Pinpoint the cell where the given text exists, returning its [X, Y] midpoint coordinate. 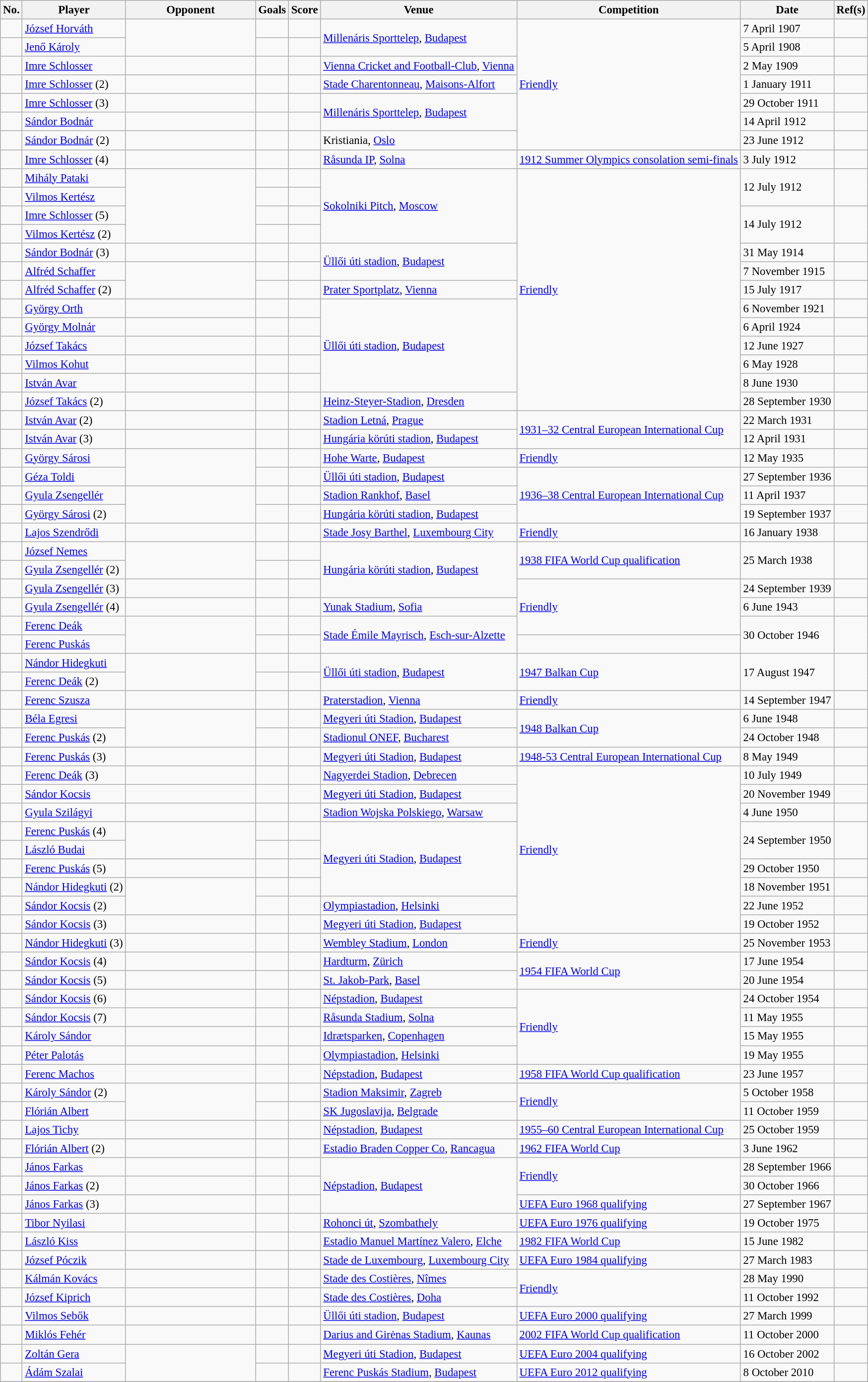
Goals [272, 10]
5 October 1958 [787, 1092]
1948 Balkan Cup [628, 729]
Ádám Szalai [74, 1372]
Stade Josy Barthel, Luxembourg City [419, 533]
Vilmos Kertész (2) [74, 234]
Score [305, 10]
UEFA Euro 1968 qualifying [628, 1204]
Stadion Rankhof, Basel [419, 495]
Stadion Maksimir, Zagreb [419, 1092]
Prater Sportplatz, Vienna [419, 290]
Stade de Luxembourg, Luxembourg City [419, 1260]
Stade des Costières, Doha [419, 1298]
Sándor Bodnár (3) [74, 253]
István Avar (3) [74, 439]
24 October 1948 [787, 738]
Imre Schlosser [74, 66]
8 October 2010 [787, 1372]
7 November 1915 [787, 271]
12 April 1931 [787, 439]
19 October 1975 [787, 1223]
Idrætsparken, Copenhagen [419, 1036]
Stade Émile Mayrisch, Esch-sur-Alzette [419, 635]
22 March 1931 [787, 420]
24 September 1939 [787, 588]
István Avar [74, 383]
Rohonci út, Szombathely [419, 1223]
31 May 1914 [787, 253]
Imre Schlosser (2) [74, 84]
11 October 1959 [787, 1111]
2002 FIFA World Cup qualification [628, 1335]
Ferenc Machos [74, 1074]
14 September 1947 [787, 700]
19 October 1952 [787, 924]
24 October 1954 [787, 999]
18 November 1951 [787, 887]
6 November 1921 [787, 308]
6 May 1928 [787, 364]
Hohe Warte, Budapest [419, 458]
Venue [419, 10]
Kálmán Kovács [74, 1279]
25 November 1953 [787, 943]
Sándor Kocsis [74, 794]
Stadion Wojska Polskiego, Warsaw [419, 812]
1958 FIFA World Cup qualification [628, 1074]
30 October 1966 [787, 1185]
László Budai [74, 850]
1954 FIFA World Cup [628, 971]
14 July 1912 [787, 224]
Ferenc Szusza [74, 700]
28 May 1990 [787, 1279]
12 June 1927 [787, 346]
15 May 1955 [787, 1036]
27 September 1936 [787, 477]
Gyula Zsengellér (4) [74, 607]
29 October 1950 [787, 868]
1955–60 Central European International Cup [628, 1130]
Ferenc Puskás [74, 644]
Yunak Stadium, Sofia [419, 607]
Praterstadion, Vienna [419, 700]
17 August 1947 [787, 672]
20 June 1954 [787, 980]
6 June 1943 [787, 607]
Imre Schlosser (5) [74, 215]
25 October 1959 [787, 1130]
Zoltán Gera [74, 1354]
Mihály Pataki [74, 178]
1962 FIFA World Cup [628, 1148]
11 October 1992 [787, 1298]
Ferenc Puskás (2) [74, 738]
Vilmos Kohut [74, 364]
UEFA Euro 2000 qualifying [628, 1316]
Sándor Bodnár (2) [74, 140]
17 June 1954 [787, 962]
Lajos Tichy [74, 1130]
Stade Charentonneau, Maisons-Alfort [419, 84]
24 September 1950 [787, 840]
30 October 1946 [787, 635]
Imre Schlosser (3) [74, 103]
7 April 1907 [787, 29]
György Sárosi (2) [74, 514]
19 September 1937 [787, 514]
János Farkas (3) [74, 1204]
UEFA Euro 1976 qualifying [628, 1223]
UEFA Euro 1984 qualifying [628, 1260]
16 October 2002 [787, 1354]
UEFA Euro 2012 qualifying [628, 1372]
10 July 1949 [787, 775]
25 March 1938 [787, 560]
8 June 1930 [787, 383]
St. Jakob-Park, Basel [419, 980]
Gyula Szilágyi [74, 812]
Alfréd Schaffer [74, 271]
Tibor Nyilasi [74, 1223]
János Farkas (2) [74, 1185]
Géza Toldi [74, 477]
27 March 1983 [787, 1260]
5 April 1908 [787, 47]
István Avar (2) [74, 420]
József Kiprich [74, 1298]
11 May 1955 [787, 1018]
Károly Sándor (2) [74, 1092]
József Takács (2) [74, 402]
Flórián Albert [74, 1111]
Imre Schlosser (4) [74, 159]
Wembley Stadium, London [419, 943]
Nagyerdei Stadion, Debrecen [419, 775]
Hardturm, Zürich [419, 962]
1912 Summer Olympics consolation semi-finals [628, 159]
1948-53 Central European International Cup [628, 757]
Stade des Costières, Nîmes [419, 1279]
Player [74, 10]
SK Jugoslavija, Belgrade [419, 1111]
József Nemes [74, 551]
Kristiania, Oslo [419, 140]
Sándor Bodnár [74, 122]
Sándor Kocsis (7) [74, 1018]
György Sárosi [74, 458]
László Kiss [74, 1242]
1 January 1911 [787, 84]
Jenő Károly [74, 47]
Date [787, 10]
Råsunda IP, Solna [419, 159]
27 September 1967 [787, 1204]
Competition [628, 10]
Ferenc Deák [74, 626]
János Farkas [74, 1167]
Nándor Hidegkuti (2) [74, 887]
Estadio Manuel Martínez Valero, Elche [419, 1242]
Gyula Zsengellér [74, 495]
Ferenc Puskás (4) [74, 831]
Péter Palotás [74, 1055]
József Horváth [74, 29]
Sándor Kocsis (4) [74, 962]
Darius and Girėnas Stadium, Kaunas [419, 1335]
József Takács [74, 346]
Nándor Hidegkuti (3) [74, 943]
20 November 1949 [787, 794]
27 March 1999 [787, 1316]
1947 Balkan Cup [628, 672]
8 May 1949 [787, 757]
11 October 2000 [787, 1335]
23 June 1912 [787, 140]
Károly Sándor [74, 1036]
16 January 1938 [787, 533]
2 May 1909 [787, 66]
Ferenc Deák (3) [74, 775]
György Orth [74, 308]
Ferenc Puskás (5) [74, 868]
29 October 1911 [787, 103]
Ref(s) [851, 10]
Stadion Letná, Prague [419, 420]
Ferenc Deák (2) [74, 682]
28 September 1930 [787, 402]
Estadio Braden Copper Co, Rancagua [419, 1148]
14 April 1912 [787, 122]
Råsunda Stadium, Solna [419, 1018]
15 June 1982 [787, 1242]
Lajos Szendrődi [74, 533]
3 June 1962 [787, 1148]
Ferenc Puskás (3) [74, 757]
Nándor Hidegkuti [74, 663]
Opponent [191, 10]
1936–38 Central European International Cup [628, 495]
1938 FIFA World Cup qualification [628, 560]
UEFA Euro 2004 qualifying [628, 1354]
1982 FIFA World Cup [628, 1242]
15 July 1917 [787, 290]
Sándor Kocsis (2) [74, 905]
19 May 1955 [787, 1055]
12 July 1912 [787, 187]
Gyula Zsengellér (2) [74, 570]
3 July 1912 [787, 159]
12 May 1935 [787, 458]
6 April 1924 [787, 327]
Ferenc Puskás Stadium, Budapest [419, 1372]
22 June 1952 [787, 905]
No. [11, 10]
28 September 1966 [787, 1167]
23 June 1957 [787, 1074]
Vilmos Kertész [74, 197]
4 June 1950 [787, 812]
Gyula Zsengellér (3) [74, 588]
Vilmos Sebők [74, 1316]
Sándor Kocsis (5) [74, 980]
Vienna Cricket and Football-Club, Vienna [419, 66]
1931–32 Central European International Cup [628, 430]
Sokolniki Pitch, Moscow [419, 206]
Miklós Fehér [74, 1335]
Alfréd Schaffer (2) [74, 290]
Béla Egresi [74, 719]
Flórián Albert (2) [74, 1148]
György Molnár [74, 327]
Sándor Kocsis (6) [74, 999]
6 June 1948 [787, 719]
József Póczik [74, 1260]
Heinz-Steyer-Stadion, Dresden [419, 402]
Stadionul ONEF, Bucharest [419, 738]
11 April 1937 [787, 495]
Sándor Kocsis (3) [74, 924]
